Pinpoint the cell where the given text exists, returning its [x, y] midpoint coordinate. 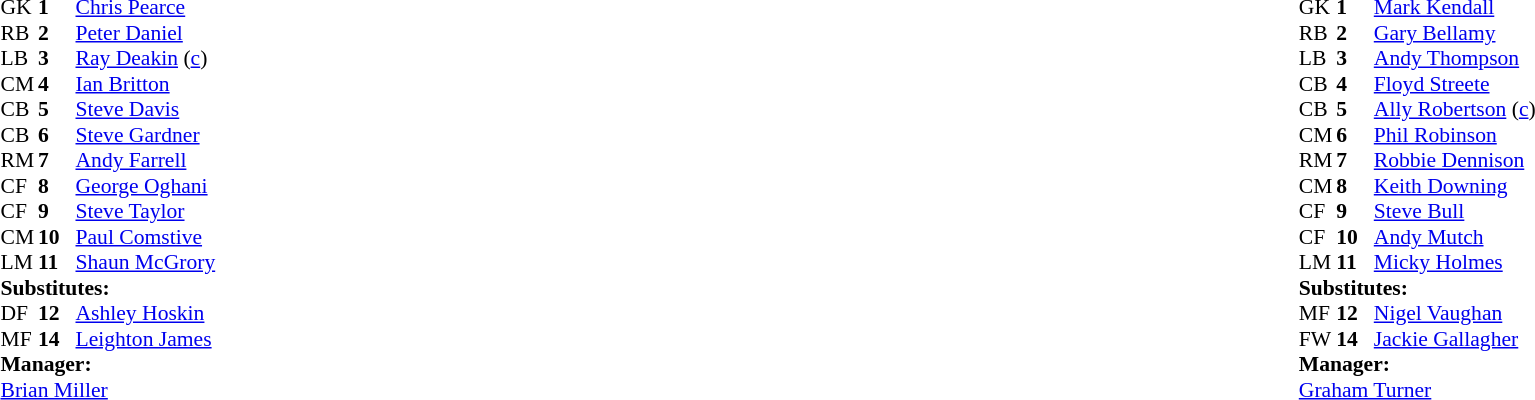
Andy Farrell [146, 161]
George Oghani [146, 186]
Paul Comstive [146, 237]
Ray Deakin (c) [146, 59]
Steve Taylor [146, 211]
Steve Davis [146, 109]
DF [19, 313]
Shaun McGrory [146, 263]
Manager: [108, 365]
Leighton James [146, 339]
Steve Gardner [146, 135]
Ashley Hoskin [146, 313]
FW [1318, 339]
Peter Daniel [146, 33]
Substitutes: [108, 288]
Ian Britton [146, 84]
